Scan for the cell matching the given text and deliver its (X, Y) coordinate at center. 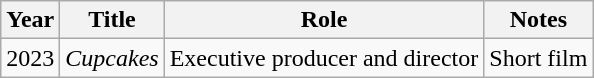
Cupcakes (112, 58)
Title (112, 20)
Role (324, 20)
Short film (538, 58)
2023 (30, 58)
Notes (538, 20)
Executive producer and director (324, 58)
Year (30, 20)
